Return the [x, y] coordinate for the center point of the cell that contains the specified text.  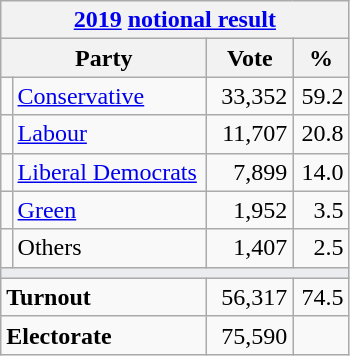
11,707 [250, 134]
7,899 [250, 172]
Labour [110, 134]
% [321, 58]
56,317 [250, 297]
1,407 [250, 248]
Turnout [104, 297]
Liberal Democrats [110, 172]
59.2 [321, 96]
Conservative [110, 96]
Party [104, 58]
3.5 [321, 210]
Vote [250, 58]
20.8 [321, 134]
14.0 [321, 172]
33,352 [250, 96]
74.5 [321, 297]
Green [110, 210]
1,952 [250, 210]
2019 notional result [175, 20]
Others [110, 248]
2.5 [321, 248]
75,590 [250, 335]
Electorate [104, 335]
